For the text-containing cell, return its midpoint in (x, y) coordinate format. 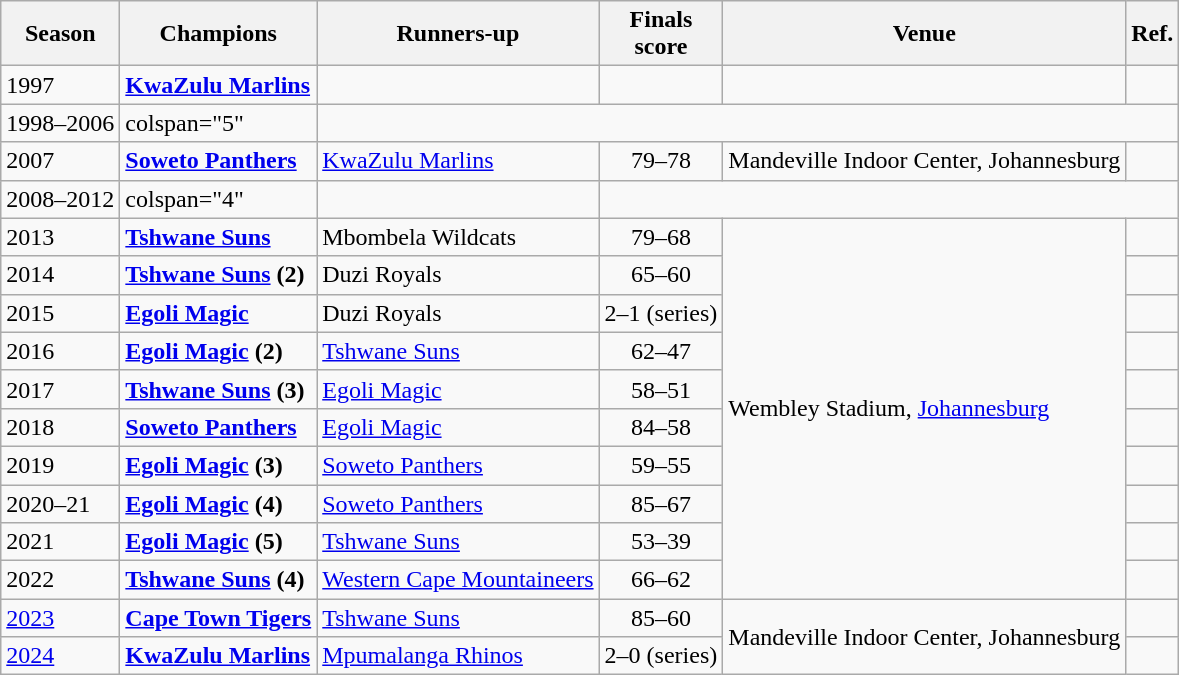
79–78 (661, 161)
2016 (60, 351)
85–67 (661, 503)
Western Cape Mountaineers (458, 580)
2007 (60, 161)
79–68 (661, 237)
Venue (924, 34)
2019 (60, 465)
colspan="4" (218, 199)
2024 (60, 656)
Tshwane Suns (2) (218, 275)
2022 (60, 580)
Egoli Magic (3) (218, 465)
2020–21 (60, 503)
84–58 (661, 427)
Cape Town Tigers (218, 618)
2021 (60, 542)
Egoli Magic (5) (218, 542)
1998–2006 (60, 123)
Finalsscore (661, 34)
Egoli Magic (4) (218, 503)
58–51 (661, 389)
59–55 (661, 465)
65–60 (661, 275)
Tshwane Suns (4) (218, 580)
1997 (60, 85)
2013 (60, 237)
Ref. (1152, 34)
66–62 (661, 580)
Champions (218, 34)
2–0 (series) (661, 656)
2023 (60, 618)
2008–2012 (60, 199)
2018 (60, 427)
2015 (60, 313)
Runners-up (458, 34)
colspan="5" (218, 123)
Tshwane Suns (3) (218, 389)
Mpumalanga Rhinos (458, 656)
85–60 (661, 618)
2017 (60, 389)
Mbombela Wildcats (458, 237)
Season (60, 34)
62–47 (661, 351)
2014 (60, 275)
53–39 (661, 542)
Wembley Stadium, Johannesburg (924, 408)
2–1 (series) (661, 313)
Egoli Magic (2) (218, 351)
